Detect which cell encompasses the target text, then output its [X, Y] center coordinate. 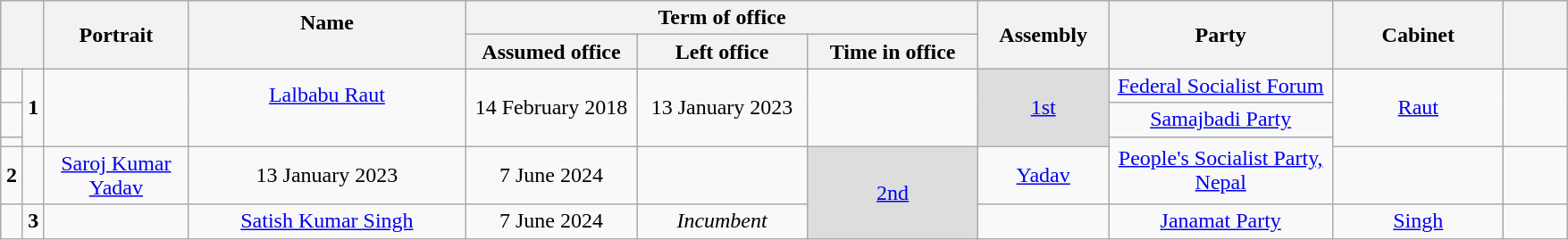
Cabinet [1419, 35]
People's Socialist Party, Nepal [1220, 170]
Lalbabu Raut [327, 107]
Federal Socialist Forum [1220, 86]
Janamat Party [1220, 221]
Incumbent [722, 221]
Time in office [893, 52]
14 February 2018 [550, 107]
Singh [1419, 221]
Term of office [722, 18]
3 [33, 221]
2 [12, 175]
Name [327, 35]
Raut [1419, 107]
Assembly [1044, 35]
Left office [722, 52]
Portrait [116, 35]
Samajbadi Party [1220, 120]
Yadav [1044, 175]
Party [1220, 35]
Assumed office [550, 52]
1 [33, 107]
1st [1044, 107]
Saroj Kumar Yadav [116, 175]
Satish Kumar Singh [327, 221]
2nd [893, 193]
